Return the [x, y] coordinate for the center point of the cell that contains the specified text.  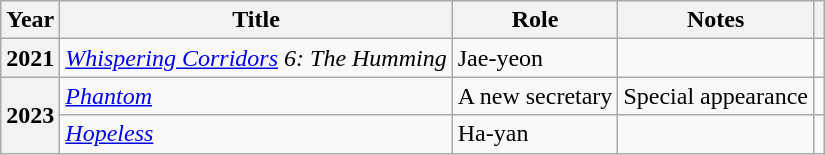
Ha-yan [535, 134]
Special appearance [716, 96]
Jae-yeon [535, 58]
A new secretary [535, 96]
2023 [30, 115]
Notes [716, 20]
Phantom [256, 96]
Whispering Corridors 6: The Humming [256, 58]
2021 [30, 58]
Role [535, 20]
Title [256, 20]
Year [30, 20]
Hopeless [256, 134]
